Return (X, Y) of the center of cell containing provided text 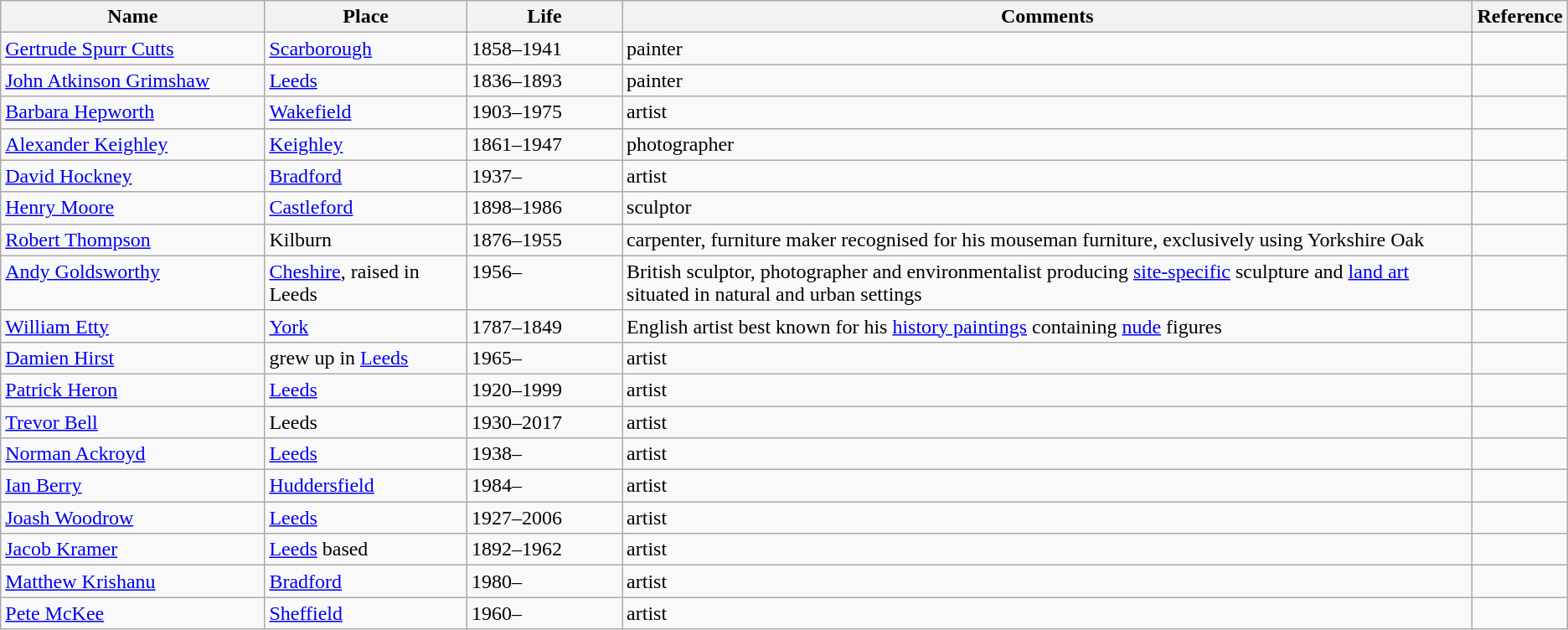
1938– (544, 454)
Place (365, 17)
David Hockney (132, 176)
Gertrude Spurr Cutts (132, 49)
Name (132, 17)
Pete McKee (132, 613)
1937– (544, 176)
Castleford (365, 208)
1930–2017 (544, 421)
1920–1999 (544, 390)
English artist best known for his history paintings containing nude figures (1047, 326)
1960– (544, 613)
Ian Berry (132, 486)
Alexander Keighley (132, 144)
Barbara Hepworth (132, 112)
William Etty (132, 326)
Andy Goldsworthy (132, 283)
Jacob Kramer (132, 550)
1965– (544, 358)
1980– (544, 581)
1836–1893 (544, 80)
photographer (1047, 144)
1927–2006 (544, 518)
1956– (544, 283)
1876–1955 (544, 240)
sculptor (1047, 208)
York (365, 326)
Sheffield (365, 613)
Robert Thompson (132, 240)
Kilburn (365, 240)
Damien Hirst (132, 358)
Patrick Heron (132, 390)
1861–1947 (544, 144)
1984– (544, 486)
Huddersfield (365, 486)
grew up in Leeds (365, 358)
1898–1986 (544, 208)
Norman Ackroyd (132, 454)
1858–1941 (544, 49)
Scarborough (365, 49)
1903–1975 (544, 112)
Keighley (365, 144)
Henry Moore (132, 208)
Matthew Krishanu (132, 581)
John Atkinson Grimshaw (132, 80)
Cheshire, raised in Leeds (365, 283)
1787–1849 (544, 326)
Joash Woodrow (132, 518)
carpenter, furniture maker recognised for his mouseman furniture, exclusively using Yorkshire Oak (1047, 240)
British sculptor, photographer and environmentalist producing site-specific sculpture and land art situated in natural and urban settings (1047, 283)
Wakefield (365, 112)
Life (544, 17)
Comments (1047, 17)
Reference (1519, 17)
Trevor Bell (132, 421)
1892–1962 (544, 550)
Leeds based (365, 550)
